Search for the cell housing the specified text and yield its [x, y] center coordinate. 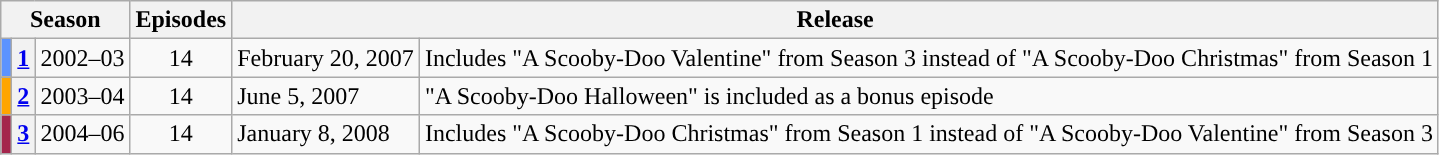
3 [24, 134]
Includes "A Scooby-Doo Valentine" from Season 3 instead of "A Scooby-Doo Christmas" from Season 1 [928, 58]
1 [24, 58]
2003–04 [82, 96]
January 8, 2008 [326, 134]
Episodes [181, 20]
2 [24, 96]
February 20, 2007 [326, 58]
June 5, 2007 [326, 96]
Release [836, 20]
2004–06 [82, 134]
"A Scooby-Doo Halloween" is included as a bonus episode [928, 96]
Season [66, 20]
2002–03 [82, 58]
Includes "A Scooby-Doo Christmas" from Season 1 instead of "A Scooby-Doo Valentine" from Season 3 [928, 134]
